Return the (x, y) coordinate for the center point of the cell that contains the specified text.  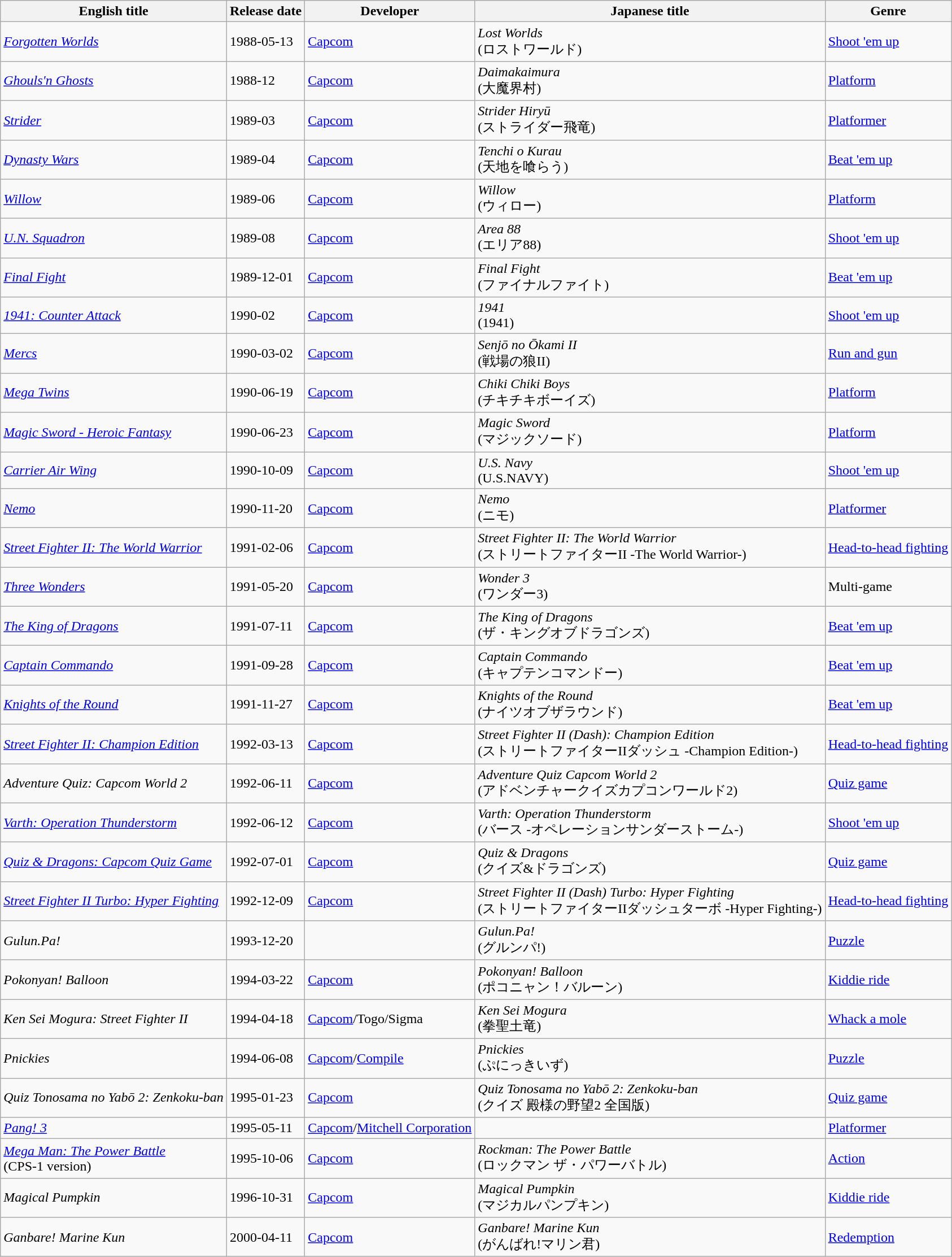
1991-11-27 (265, 704)
Gulun.Pa! (114, 941)
Nemo(ニモ) (650, 508)
Magical Pumpkin(マジカルパンプキン) (650, 1198)
Ghouls'n Ghosts (114, 81)
Release date (265, 11)
1992-12-09 (265, 901)
Mercs (114, 354)
Willow(ウィロー) (650, 199)
Carrier Air Wing (114, 470)
1990-03-02 (265, 354)
1990-06-23 (265, 432)
1988-12 (265, 81)
Quiz & Dragons: Capcom Quiz Game (114, 862)
Street Fighter II: Champion Edition (114, 744)
Adventure Quiz Capcom World 2(アドベンチャークイズカプコンワールド2) (650, 784)
Magical Pumpkin (114, 1198)
Quiz Tonosama no Yabō 2: Zenkoku-ban (114, 1098)
Quiz Tonosama no Yabō 2: Zenkoku-ban(クイズ 殿様の野望2 全国版) (650, 1098)
Capcom/Compile (390, 1058)
Run and gun (888, 354)
Magic Sword - Heroic Fantasy (114, 432)
Quiz & Dragons(クイズ&ドラゴンズ) (650, 862)
Street Fighter II: The World Warrior(ストリートファイターII -The World Warrior-) (650, 547)
Ken Sei Mogura(拳聖土竜) (650, 1019)
1991-05-20 (265, 587)
Three Wonders (114, 587)
Pokonyan! Balloon (114, 980)
Dynasty Wars (114, 160)
Pnickies(ぷにっきいず) (650, 1058)
Genre (888, 11)
Strider (114, 120)
Varth: Operation Thunderstorm(バース -オペレーションサンダーストーム-) (650, 823)
Captain Commando(キャプテンコマンドー) (650, 666)
1941: Counter Attack (114, 315)
Whack a mole (888, 1019)
Varth: Operation Thunderstorm (114, 823)
Action (888, 1159)
1989-03 (265, 120)
Mega Twins (114, 393)
Tenchi o Kurau(天地を喰らう) (650, 160)
1996-10-31 (265, 1198)
Lost Worlds(ロストワールド) (650, 42)
1994-03-22 (265, 980)
1990-11-20 (265, 508)
1995-10-06 (265, 1159)
1989-12-01 (265, 277)
U.S. Navy(U.S.NAVY) (650, 470)
Final Fight(ファイナルファイト) (650, 277)
Ken Sei Mogura: Street Fighter II (114, 1019)
Street Fighter II (Dash) Turbo: Hyper Fighting(ストリートファイターIIダッシュターボ -Hyper Fighting-) (650, 901)
The King of Dragons (114, 626)
Magic Sword(マジックソード) (650, 432)
Chiki Chiki Boys(チキチキボーイズ) (650, 393)
Pokonyan! Balloon(ポコニャン！バルーン) (650, 980)
1941(1941) (650, 315)
1994-04-18 (265, 1019)
1992-06-12 (265, 823)
Capcom/Mitchell Corporation (390, 1128)
Rockman: The Power Battle(ロックマン ザ・パワーバトル) (650, 1159)
Strider Hiryū(ストライダー飛竜) (650, 120)
Ganbare! Marine Kun(がんばれ!マリン君) (650, 1237)
Nemo (114, 508)
Capcom/Togo/Sigma (390, 1019)
Street Fighter II: The World Warrior (114, 547)
Developer (390, 11)
Street Fighter II Turbo: Hyper Fighting (114, 901)
Japanese title (650, 11)
1995-01-23 (265, 1098)
Senjō no Ōkami II(戦場の狼II) (650, 354)
Adventure Quiz: Capcom World 2 (114, 784)
1990-10-09 (265, 470)
1990-06-19 (265, 393)
Mega Man: The Power Battle(CPS-1 version) (114, 1159)
Ganbare! Marine Kun (114, 1237)
Pang! 3 (114, 1128)
1991-02-06 (265, 547)
1988-05-13 (265, 42)
1989-06 (265, 199)
1990-02 (265, 315)
1995-05-11 (265, 1128)
English title (114, 11)
Daimakaimura(大魔界村) (650, 81)
1992-07-01 (265, 862)
Knights of the Round(ナイツオブザラウンド) (650, 704)
Multi-game (888, 587)
1993-12-20 (265, 941)
Redemption (888, 1237)
The King of Dragons(ザ・キングオブドラゴンズ) (650, 626)
1994-06-08 (265, 1058)
Willow (114, 199)
Pnickies (114, 1058)
1989-08 (265, 238)
1989-04 (265, 160)
Captain Commando (114, 666)
Gulun.Pa!(グルンパ!) (650, 941)
1991-09-28 (265, 666)
1992-06-11 (265, 784)
U.N. Squadron (114, 238)
Wonder 3(ワンダー3) (650, 587)
Street Fighter II (Dash): Champion Edition(ストリートファイターIIダッシュ -Champion Edition-) (650, 744)
2000-04-11 (265, 1237)
1991-07-11 (265, 626)
Knights of the Round (114, 704)
Forgotten Worlds (114, 42)
1992-03-13 (265, 744)
Final Fight (114, 277)
Area 88(エリア88) (650, 238)
